From the cell containing the given text, extract its center point as (X, Y) coordinate. 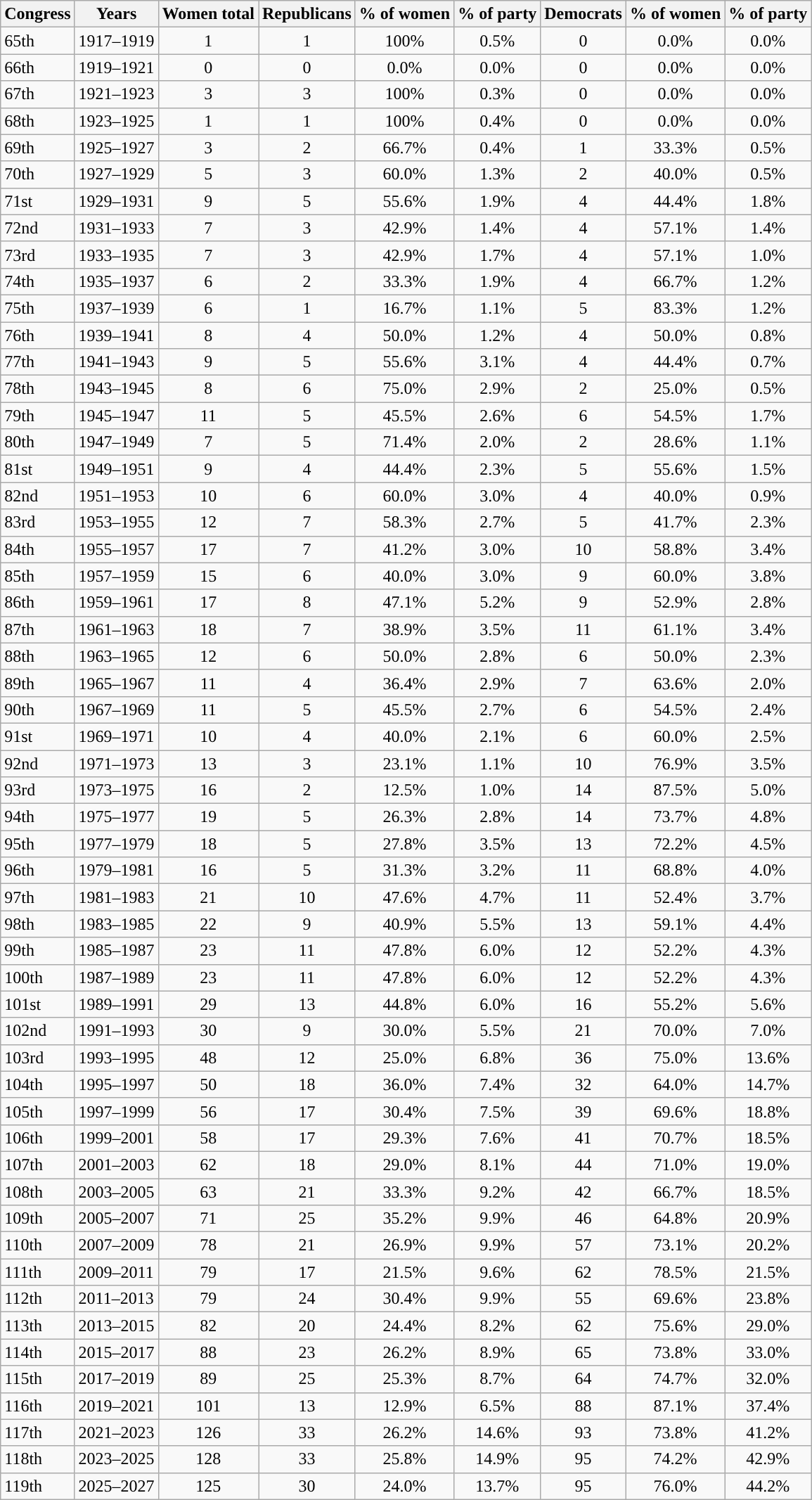
14.6% (498, 1432)
2017–2019 (117, 1379)
1955–1957 (117, 549)
92nd (38, 763)
36.0% (404, 1084)
70.7% (675, 1138)
1953–1955 (117, 523)
16.7% (404, 308)
14.9% (498, 1459)
25.3% (404, 1379)
52.9% (675, 603)
44.2% (768, 1486)
41.7% (675, 523)
76.0% (675, 1486)
32 (584, 1084)
1991–1993 (117, 1031)
59.1% (675, 924)
2.6% (498, 416)
103rd (38, 1058)
3.7% (768, 897)
29 (208, 1004)
1963–1965 (117, 656)
1945–1947 (117, 416)
72.2% (675, 844)
1967–1969 (117, 710)
126 (208, 1432)
58 (208, 1138)
2005–2007 (117, 1219)
116th (38, 1406)
3.8% (768, 576)
2025–2027 (117, 1486)
26.3% (404, 817)
Democrats (584, 14)
2015–2017 (117, 1352)
98th (38, 924)
26.9% (404, 1245)
1947–1949 (117, 442)
1971–1973 (117, 763)
57 (584, 1245)
1929–1931 (117, 201)
64.8% (675, 1219)
3.2% (498, 871)
61.1% (675, 629)
18.8% (768, 1111)
74.2% (675, 1459)
1999–2001 (117, 1138)
48 (208, 1058)
1975–1977 (117, 817)
8.7% (498, 1379)
4.7% (498, 897)
2013–2015 (117, 1326)
115th (38, 1379)
82nd (38, 496)
97th (38, 897)
1935–1937 (117, 281)
1979–1981 (117, 871)
7.4% (498, 1084)
1993–1995 (117, 1058)
4.0% (768, 871)
0.8% (768, 335)
37.4% (768, 1406)
94th (38, 817)
1951–1953 (117, 496)
44 (584, 1165)
20.2% (768, 1245)
40.9% (404, 924)
1961–1963 (117, 629)
108th (38, 1192)
71.4% (404, 442)
2007–2009 (117, 1245)
66th (38, 68)
Congress (38, 14)
8.1% (498, 1165)
1981–1983 (117, 897)
83.3% (675, 308)
2.1% (498, 736)
23.8% (768, 1299)
25.8% (404, 1459)
56 (208, 1111)
9.2% (498, 1192)
44.8% (404, 1004)
24.4% (404, 1326)
113th (38, 1326)
112th (38, 1299)
1.8% (768, 201)
69th (38, 148)
6.8% (498, 1058)
79th (38, 416)
4.8% (768, 817)
1959–1961 (117, 603)
32.0% (768, 1379)
7.0% (768, 1031)
2011–2013 (117, 1299)
1.5% (768, 469)
86th (38, 603)
71.0% (675, 1165)
78.5% (675, 1272)
73.1% (675, 1245)
1919–1921 (117, 68)
71st (38, 201)
Republicans (307, 14)
2009–2011 (117, 1272)
2001–2003 (117, 1165)
1977–1979 (117, 844)
75.6% (675, 1326)
87.1% (675, 1406)
1957–1959 (117, 576)
89 (208, 1379)
12.9% (404, 1406)
3.1% (498, 362)
1933–1935 (117, 255)
93rd (38, 790)
13.6% (768, 1058)
75th (38, 308)
1917–1919 (117, 41)
106th (38, 1138)
89th (38, 683)
4.5% (768, 844)
23.1% (404, 763)
1.3% (498, 174)
14.7% (768, 1084)
4.4% (768, 924)
35.2% (404, 1219)
85th (38, 576)
110th (38, 1245)
15 (208, 576)
96th (38, 871)
36 (584, 1058)
65th (38, 41)
102nd (38, 1031)
104th (38, 1084)
84th (38, 549)
1995–1997 (117, 1084)
1939–1941 (117, 335)
1973–1975 (117, 790)
117th (38, 1432)
87.5% (675, 790)
33.0% (768, 1352)
90th (38, 710)
12.5% (404, 790)
1927–1929 (117, 174)
31.3% (404, 871)
9.6% (498, 1272)
119th (38, 1486)
0.7% (768, 362)
2021–2023 (117, 1432)
58.3% (404, 523)
1941–1943 (117, 362)
74.7% (675, 1379)
76th (38, 335)
81st (38, 469)
55.2% (675, 1004)
1969–1971 (117, 736)
82 (208, 1326)
22 (208, 924)
50 (208, 1084)
28.6% (675, 442)
8.2% (498, 1326)
93 (584, 1432)
24.0% (404, 1486)
58.8% (675, 549)
1937–1939 (117, 308)
77th (38, 362)
107th (38, 1165)
80th (38, 442)
13.7% (498, 1486)
111th (38, 1272)
63.6% (675, 683)
5.0% (768, 790)
38.9% (404, 629)
71 (208, 1219)
109th (38, 1219)
2.5% (768, 736)
87th (38, 629)
91st (38, 736)
8.9% (498, 1352)
47.1% (404, 603)
70th (38, 174)
1997–1999 (117, 1111)
0.3% (498, 94)
105th (38, 1111)
63 (208, 1192)
1923–1925 (117, 121)
20.9% (768, 1219)
19.0% (768, 1165)
27.8% (404, 844)
1943–1945 (117, 389)
1983–1985 (117, 924)
1989–1991 (117, 1004)
76.9% (675, 763)
1949–1951 (117, 469)
Years (117, 14)
52.4% (675, 897)
72nd (38, 228)
70.0% (675, 1031)
118th (38, 1459)
39 (584, 1111)
42 (584, 1192)
7.6% (498, 1138)
46 (584, 1219)
2.4% (768, 710)
24 (307, 1299)
95th (38, 844)
5.2% (498, 603)
41 (584, 1138)
2019–2021 (117, 1406)
73.7% (675, 817)
1987–1989 (117, 977)
99th (38, 951)
19 (208, 817)
68th (38, 121)
47.6% (404, 897)
2003–2005 (117, 1192)
36.4% (404, 683)
67th (38, 94)
101st (38, 1004)
83rd (38, 523)
29.3% (404, 1138)
73rd (38, 255)
64.0% (675, 1084)
30.0% (404, 1031)
7.5% (498, 1111)
Women total (208, 14)
55 (584, 1299)
78th (38, 389)
114th (38, 1352)
0.9% (768, 496)
6.5% (498, 1406)
128 (208, 1459)
88th (38, 656)
74th (38, 281)
5.6% (768, 1004)
1921–1923 (117, 94)
68.8% (675, 871)
125 (208, 1486)
78 (208, 1245)
100th (38, 977)
65 (584, 1352)
1931–1933 (117, 228)
64 (584, 1379)
101 (208, 1406)
1965–1967 (117, 683)
2023–2025 (117, 1459)
1985–1987 (117, 951)
20 (307, 1326)
1925–1927 (117, 148)
